Output the (X, Y) coordinate of the center of the cell containing the given text.  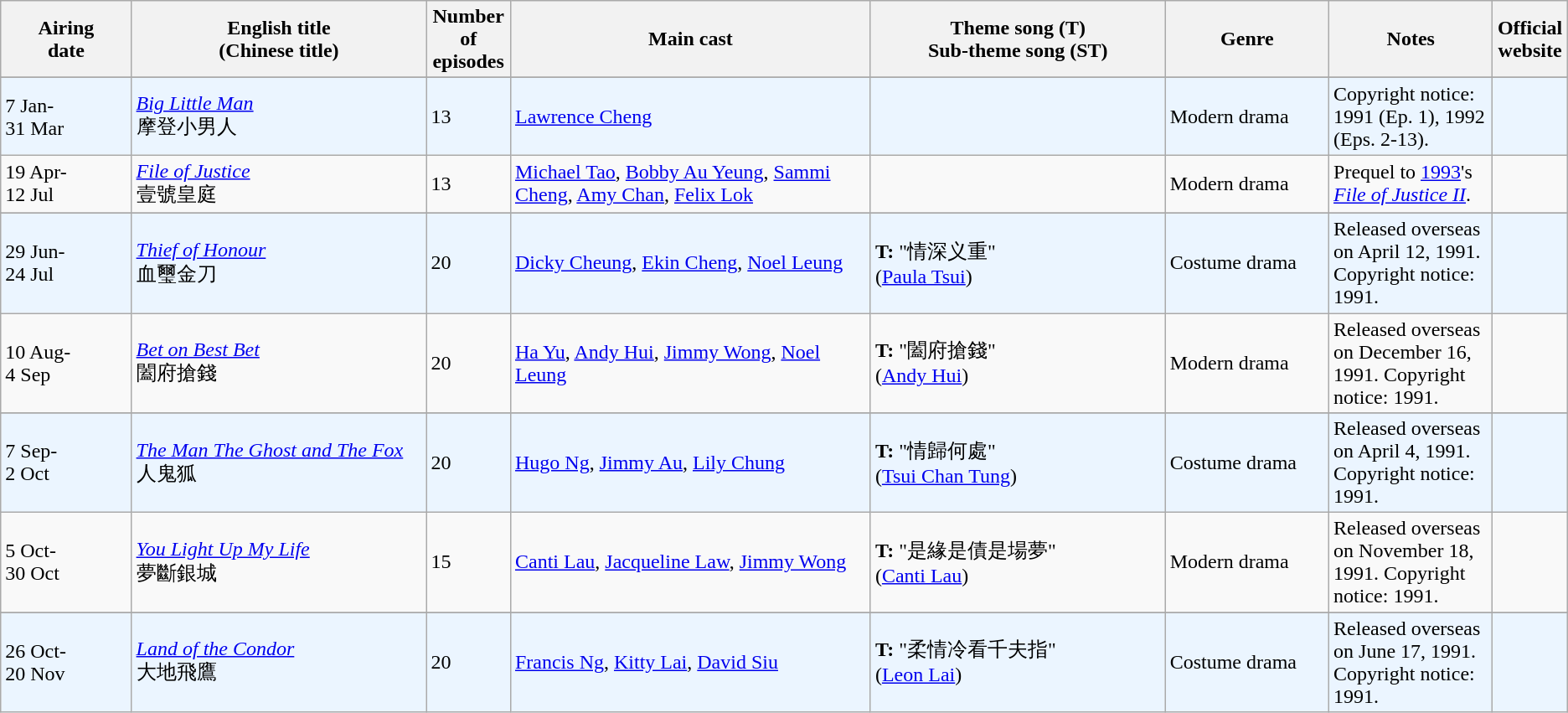
15 (469, 563)
Airingdate (66, 39)
5 Oct- 30 Oct (66, 563)
Official website (1529, 39)
Theme song (T) Sub-theme song (ST) (1018, 39)
Released overseas on November 18, 1991. Copyright notice: 1991. (1411, 563)
Francis Ng, Kitty Lai, David Siu (690, 662)
Big Little Man 摩登小男人 (279, 116)
26 Oct- 20 Nov (66, 662)
Notes (1411, 39)
English title (Chinese title) (279, 39)
Land of the Condor 大地飛鷹 (279, 662)
T: "闔府搶錢" (Andy Hui) (1018, 364)
29 Jun- 24 Jul (66, 263)
Ha Yu, Andy Hui, Jimmy Wong, Noel Leung (690, 364)
10 Aug- 4 Sep (66, 364)
Genre (1246, 39)
Hugo Ng, Jimmy Au, Lily Chung (690, 462)
Michael Tao, Bobby Au Yeung, Sammi Cheng, Amy Chan, Felix Lok (690, 184)
T: "情深义重" (Paula Tsui) (1018, 263)
Dicky Cheung, Ekin Cheng, Noel Leung (690, 263)
Lawrence Cheng (690, 116)
T: "是緣是債是場夢" (Canti Lau) (1018, 563)
Number of episodes (469, 39)
T: "情歸何處" (Tsui Chan Tung) (1018, 462)
19 Apr- 12 Jul (66, 184)
Main cast (690, 39)
Copyright notice: 1991 (Ep. 1), 1992 (Eps. 2-13). (1411, 116)
7 Jan- 31 Mar (66, 116)
Released overseas on April 4, 1991. Copyright notice: 1991. (1411, 462)
Prequel to 1993's File of Justice II. (1411, 184)
Released overseas on June 17, 1991. Copyright notice: 1991. (1411, 662)
You Light Up My Life 夢斷銀城 (279, 563)
Released overseas on December 16, 1991. Copyright notice: 1991. (1411, 364)
7 Sep- 2 Oct (66, 462)
Thief of Honour 血璽金刀 (279, 263)
Bet on Best Bet 闔府搶錢 (279, 364)
Canti Lau, Jacqueline Law, Jimmy Wong (690, 563)
T: "柔情冷看千夫指" (Leon Lai) (1018, 662)
The Man The Ghost and The Fox 人鬼狐 (279, 462)
Released overseas on April 12, 1991. Copyright notice: 1991. (1411, 263)
File of Justice 壹號皇庭 (279, 184)
